Return [x, y] of the center of cell containing provided text 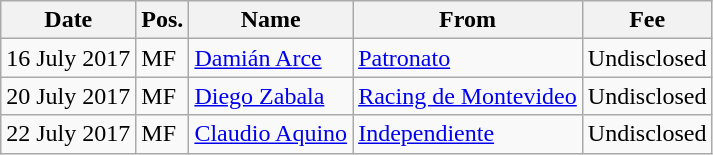
Fee [647, 20]
Name [271, 20]
20 July 2017 [68, 96]
16 July 2017 [68, 58]
Pos. [162, 20]
Claudio Aquino [271, 134]
Diego Zabala [271, 96]
Damián Arce [271, 58]
Date [68, 20]
Patronato [468, 58]
22 July 2017 [68, 134]
Racing de Montevideo [468, 96]
Independiente [468, 134]
From [468, 20]
